Capture the cell that displays the provided text and extract its (X, Y) central coordinate. 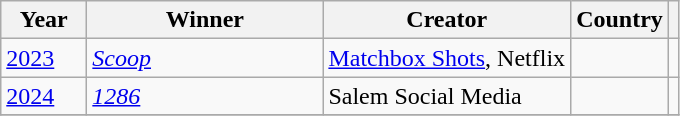
2024 (44, 96)
Country (620, 20)
Salem Social Media (447, 96)
Scoop (205, 58)
1286 (205, 96)
Creator (447, 20)
Matchbox Shots, Netflix (447, 58)
Winner (205, 20)
2023 (44, 58)
Year (44, 20)
